Scan for the cell matching the given text and deliver its [x, y] coordinate at center. 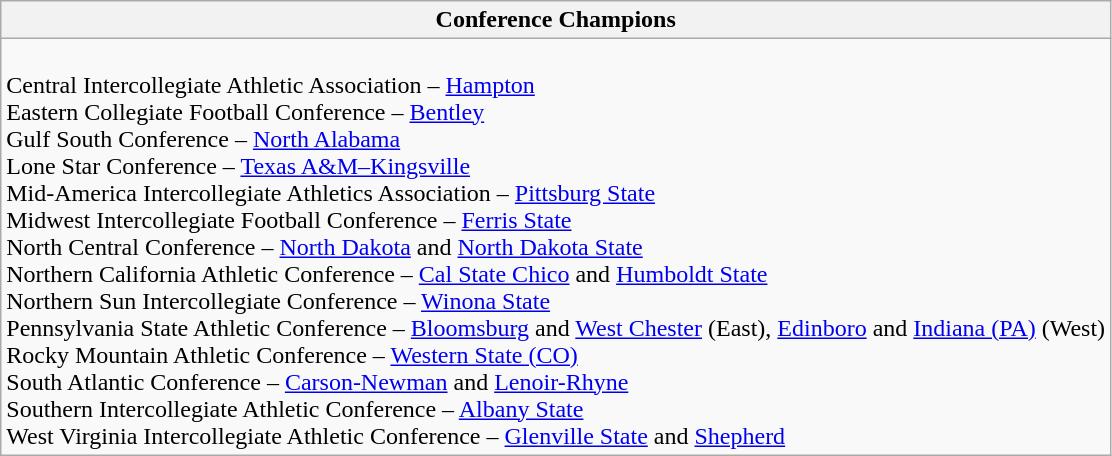
Conference Champions [556, 20]
